Scan for the cell matching the given text and deliver its [x, y] coordinate at center. 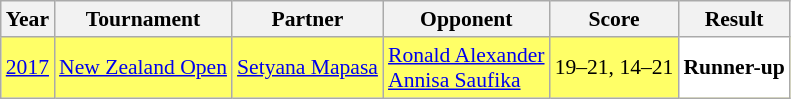
19–21, 14–21 [614, 68]
Score [614, 19]
Setyana Mapasa [308, 68]
Year [28, 19]
Partner [308, 19]
New Zealand Open [143, 68]
Runner-up [734, 68]
2017 [28, 68]
Ronald Alexander Annisa Saufika [466, 68]
Opponent [466, 19]
Tournament [143, 19]
Result [734, 19]
